Identify which cell holds the provided text, then report its [x, y] central coordinate. 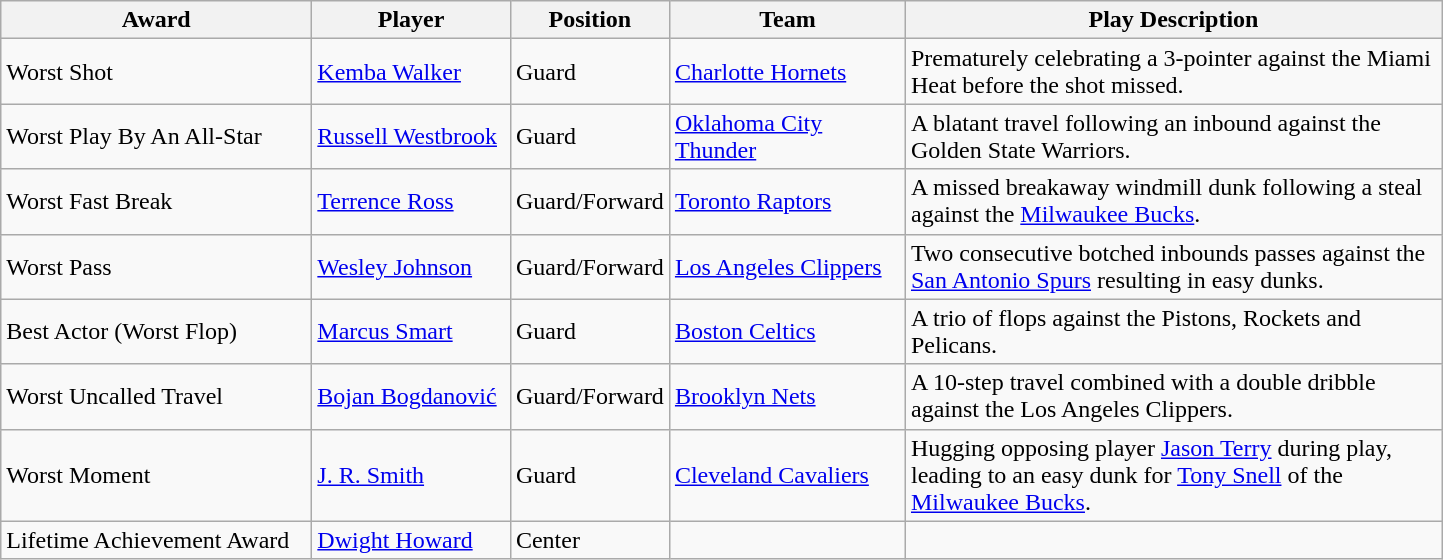
Center [590, 540]
Worst Shot [156, 72]
Terrence Ross [412, 202]
Marcus Smart [412, 332]
A missed breakaway windmill dunk following a steal against the Milwaukee Bucks. [1173, 202]
Boston Celtics [787, 332]
A trio of flops against the Pistons, Rockets and Pelicans. [1173, 332]
Prematurely celebrating a 3-pointer against the Miami Heat before the shot missed. [1173, 72]
Worst Uncalled Travel [156, 396]
Lifetime Achievement Award [156, 540]
Team [787, 20]
Toronto Raptors [787, 202]
Worst Play By An All-Star [156, 136]
Two consecutive botched inbounds passes against the San Antonio Spurs resulting in easy dunks. [1173, 266]
Kemba Walker [412, 72]
J. R. Smith [412, 475]
Dwight Howard [412, 540]
Charlotte Hornets [787, 72]
Worst Fast Break [156, 202]
Position [590, 20]
Oklahoma City Thunder [787, 136]
Award [156, 20]
Worst Pass [156, 266]
A 10-step travel combined with a double dribble against the Los Angeles Clippers. [1173, 396]
Brooklyn Nets [787, 396]
Best Actor (Worst Flop) [156, 332]
Cleveland Cavaliers [787, 475]
Player [412, 20]
Hugging opposing player Jason Terry during play, leading to an easy dunk for Tony Snell of the Milwaukee Bucks. [1173, 475]
Play Description [1173, 20]
A blatant travel following an inbound against the Golden State Warriors. [1173, 136]
Russell Westbrook [412, 136]
Los Angeles Clippers [787, 266]
Worst Moment [156, 475]
Wesley Johnson [412, 266]
Bojan Bogdanović [412, 396]
